Return the [x, y] coordinate for the center point of the cell that contains the specified text.  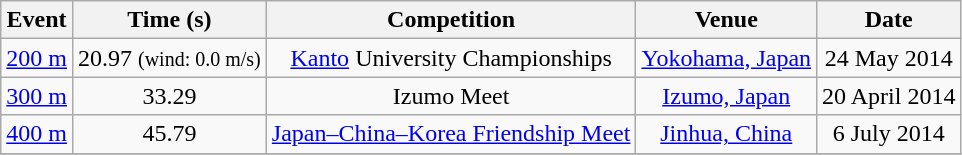
Jinhua, China [726, 134]
300 m [37, 96]
Yokohama, Japan [726, 58]
Venue [726, 20]
20.97 (wind: 0.0 m/s) [169, 58]
200 m [37, 58]
Competition [451, 20]
6 July 2014 [889, 134]
33.29 [169, 96]
Izumo, Japan [726, 96]
Event [37, 20]
Japan–China–Korea Friendship Meet [451, 134]
Izumo Meet [451, 96]
400 m [37, 134]
24 May 2014 [889, 58]
Kanto University Championships [451, 58]
20 April 2014 [889, 96]
Date [889, 20]
45.79 [169, 134]
Time (s) [169, 20]
